For the text-containing cell, return its midpoint in (x, y) coordinate format. 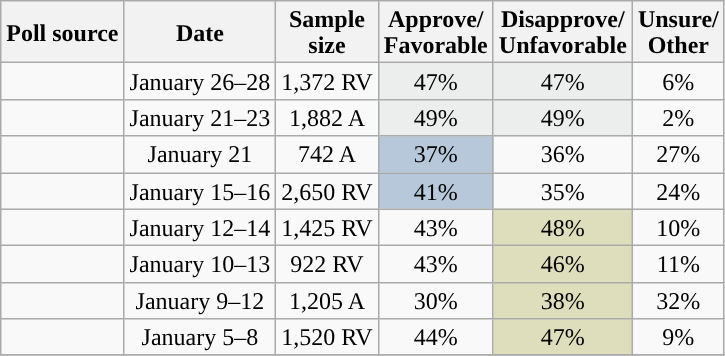
Poll source (62, 32)
January 12–14 (200, 228)
1,372 RV (327, 82)
Approve/Favorable (436, 32)
35% (562, 190)
1,425 RV (327, 228)
Samplesize (327, 32)
9% (678, 338)
2,650 RV (327, 190)
January 21–23 (200, 118)
48% (562, 228)
1,882 A (327, 118)
January 5–8 (200, 338)
January 9–12 (200, 300)
1,520 RV (327, 338)
36% (562, 154)
37% (436, 154)
January 26–28 (200, 82)
30% (436, 300)
2% (678, 118)
38% (562, 300)
January 21 (200, 154)
41% (436, 190)
27% (678, 154)
46% (562, 264)
Unsure/Other (678, 32)
922 RV (327, 264)
44% (436, 338)
Date (200, 32)
1,205 A (327, 300)
10% (678, 228)
24% (678, 190)
January 15–16 (200, 190)
742 A (327, 154)
32% (678, 300)
January 10–13 (200, 264)
11% (678, 264)
Disapprove/Unfavorable (562, 32)
6% (678, 82)
